Return [X, Y] of the center of cell containing provided text 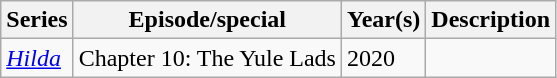
2020 [383, 58]
Chapter 10: The Yule Lads [207, 58]
Description [491, 20]
Episode/special [207, 20]
Hilda [37, 58]
Series [37, 20]
Year(s) [383, 20]
